Scan for the cell matching the given text and deliver its [X, Y] coordinate at center. 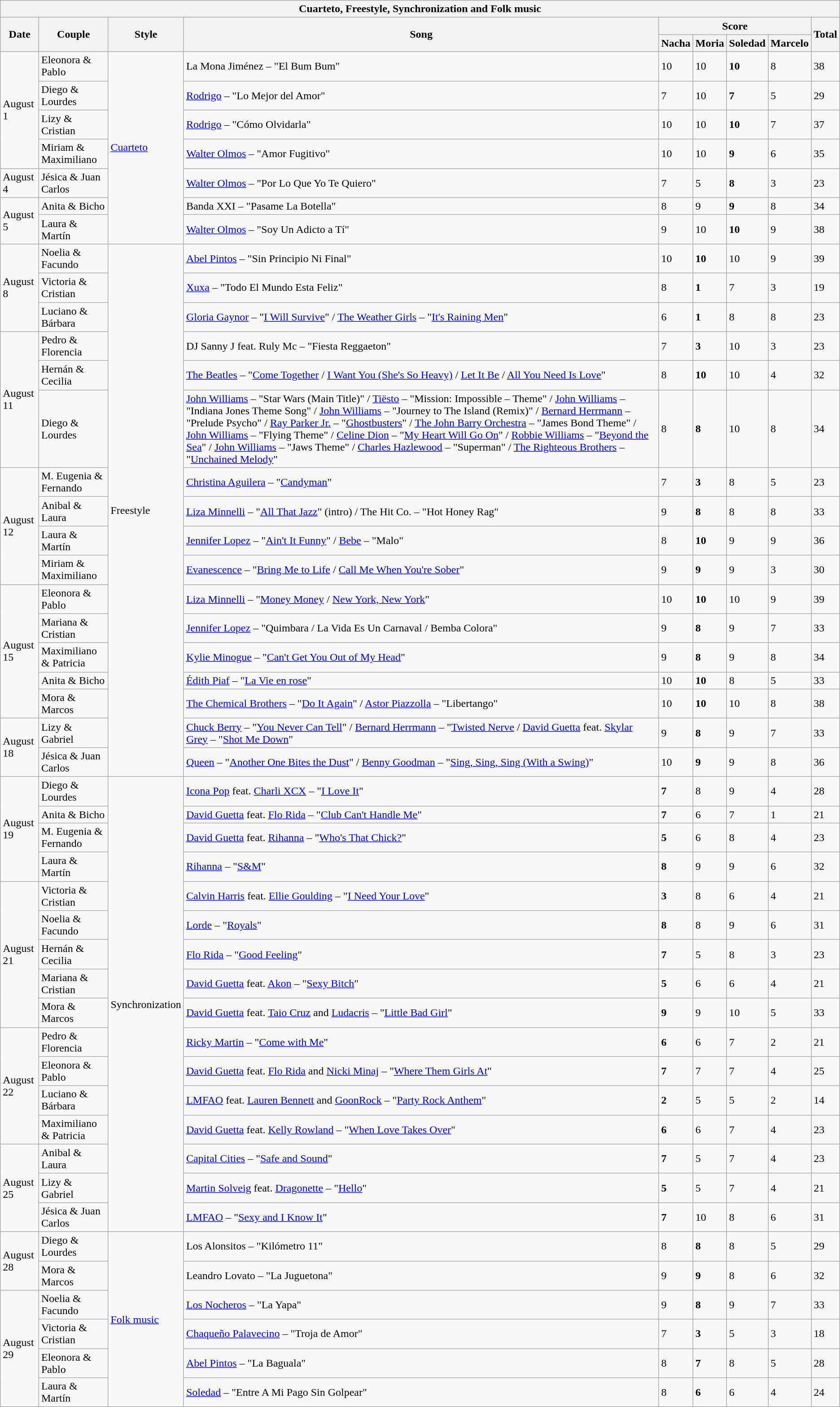
Kylie Minogue – "Can't Get You Out of My Head" [421, 657]
August 22 [20, 1086]
David Guetta feat. Akon – "Sexy Bitch" [421, 984]
August 29 [20, 1349]
Xuxa – "Todo El Mundo Esta Feliz" [421, 287]
Lorde – "Royals" [421, 925]
August 18 [20, 747]
Jennifer Lopez – "Ain't It Funny" / Bebe – "Malo" [421, 540]
14 [826, 1100]
Score [735, 26]
August 8 [20, 287]
19 [826, 287]
LMFAO feat. Lauren Bennett and GoonRock – "Party Rock Anthem" [421, 1100]
LMFAO – "Sexy and I Know It" [421, 1217]
DJ Sanny J feat. Ruly Mc – "Fiesta Reggaeton" [421, 346]
August 11 [20, 399]
Walter Olmos – "Soy Un Adicto a Tí" [421, 229]
August 5 [20, 221]
Lizy & Cristian [73, 125]
Liza Minnelli – "All That Jazz" (intro) / The Hit Co. – "Hot Honey Rag" [421, 512]
Los Nocheros – "La Yapa" [421, 1305]
Flo Rida – "Good Feeling" [421, 954]
David Guetta feat. Flo Rida – "Club Can't Handle Me" [421, 815]
Chaqueño Palavecino – "Troja de Amor" [421, 1334]
Walter Olmos – "Amor Fugitivo" [421, 153]
Total [826, 35]
Los Alonsitos – "Kilómetro 11" [421, 1246]
Christina Aguilera – "Candyman" [421, 482]
The Chemical Brothers – "Do It Again" / Astor Piazzolla – "Libertango" [421, 704]
Nacha [676, 43]
Queen – "Another One Bites the Dust" / Benny Goodman – "Sing, Sing, Sing (With a Swing)" [421, 762]
Ricky Martin – "Come with Me" [421, 1042]
30 [826, 570]
Marcelo [790, 43]
Date [20, 35]
August 15 [20, 651]
David Guetta feat. Kelly Rowland – "When Love Takes Over" [421, 1129]
Walter Olmos – "Por Lo Que Yo Te Quiero" [421, 183]
David Guetta feat. Rihanna – "Who's That Chick?" [421, 837]
David Guetta feat. Flo Rida and Nicki Minaj – "Where Them Girls At" [421, 1071]
Rodrigo – "Lo Mejor del Amor" [421, 95]
Cuarteto [146, 148]
Martin Solveig feat. Dragonette – "Hello" [421, 1188]
The Beatles – "Come Together / I Want You (She's So Heavy) / Let It Be / All You Need Is Love" [421, 375]
Freestyle [146, 510]
Capital Cities – "Safe and Sound" [421, 1159]
Song [421, 35]
Soledad [747, 43]
Gloria Gaynor – "I Will Survive" / The Weather Girls – "It's Raining Men" [421, 317]
25 [826, 1071]
Rodrigo – "Cómo Olvidarla" [421, 125]
35 [826, 153]
Moria [710, 43]
Abel Pintos – "Sin Principio Ni Final" [421, 259]
Chuck Berry – "You Never Can Tell" / Bernard Herrmann – "Twisted Nerve / David Guetta feat. Skylar Grey – "Shot Me Down" [421, 732]
Evanescence – "Bring Me to Life / Call Me When You're Sober" [421, 570]
Leandro Lovato – "La Juguetona" [421, 1276]
Rihanna – "S&M" [421, 867]
Folk music [146, 1319]
Cuarteto, Freestyle, Synchronization and Folk music [420, 9]
Liza Minnelli – "Money Money / New York, New York" [421, 599]
37 [826, 125]
Synchronization [146, 1004]
August 4 [20, 183]
Abel Pintos – "La Baguala" [421, 1363]
Banda XXI – "Pasame La Botella" [421, 206]
August 21 [20, 954]
Édith Piaf – "La Vie en rose" [421, 680]
Calvin Harris feat. Ellie Goulding – "I Need Your Love" [421, 896]
18 [826, 1334]
Couple [73, 35]
24 [826, 1392]
August 12 [20, 526]
August 19 [20, 828]
Icona Pop feat. Charli XCX – "I Love It" [421, 791]
Style [146, 35]
Soledad – "Entre A Mi Pago Sin Golpear" [421, 1392]
August 1 [20, 110]
David Guetta feat. Taio Cruz and Ludacris – "Little Bad Girl" [421, 1013]
August 28 [20, 1261]
La Mona Jiménez – "El Bum Bum" [421, 66]
August 25 [20, 1188]
Jennifer Lopez – "Quimbara / La Vida Es Un Carnaval / Bemba Colora" [421, 628]
